Capture the cell that displays the provided text and extract its [X, Y] central coordinate. 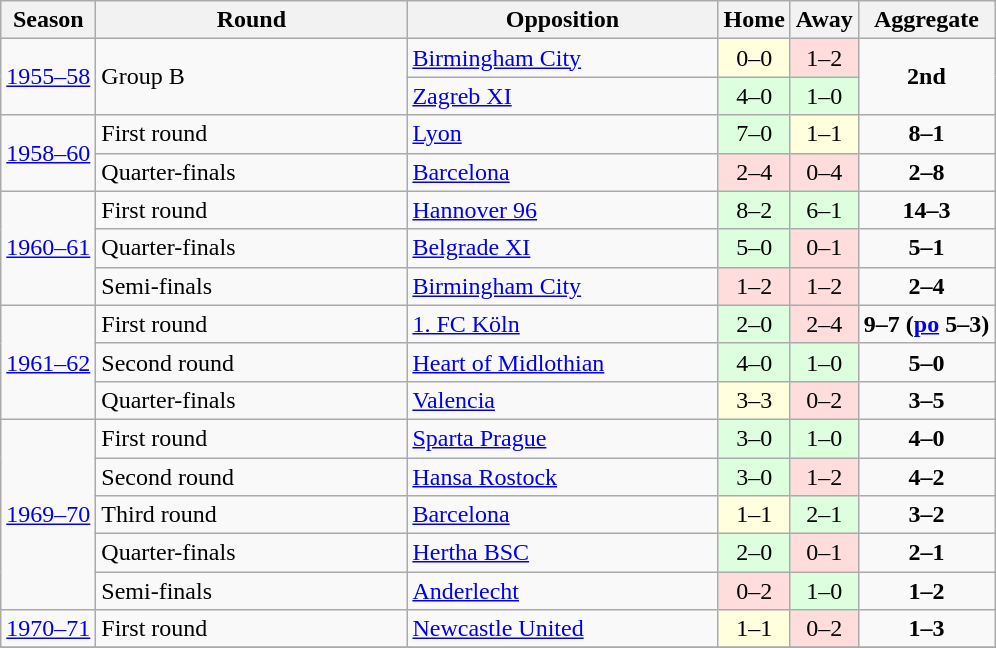
Anderlecht [562, 591]
8–1 [926, 134]
Group B [252, 77]
Opposition [562, 20]
Hansa Rostock [562, 477]
Third round [252, 515]
Belgrade XI [562, 248]
Zagreb XI [562, 96]
1958–60 [48, 153]
0–0 [754, 58]
Round [252, 20]
Newcastle United [562, 629]
Home [754, 20]
2–8 [926, 172]
Lyon [562, 134]
1–3 [926, 629]
8–2 [754, 210]
Hertha BSC [562, 553]
14–3 [926, 210]
5–1 [926, 248]
Away [824, 20]
Valencia [562, 400]
9–7 (po 5–3) [926, 324]
1955–58 [48, 77]
1960–61 [48, 248]
Aggregate [926, 20]
3–3 [754, 400]
0–4 [824, 172]
7–0 [754, 134]
Sparta Prague [562, 438]
3–2 [926, 515]
1969–70 [48, 514]
1961–62 [48, 362]
1970–71 [48, 629]
6–1 [824, 210]
1. FC Köln [562, 324]
Season [48, 20]
4–2 [926, 477]
3–5 [926, 400]
Hannover 96 [562, 210]
Heart of Midlothian [562, 362]
2nd [926, 77]
